Capture the cell that displays the provided text and extract its [X, Y] central coordinate. 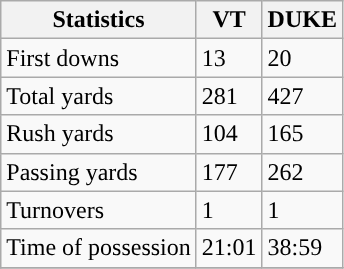
177 [229, 172]
38:59 [302, 248]
427 [302, 96]
First downs [99, 58]
Turnovers [99, 210]
Total yards [99, 96]
Rush yards [99, 134]
20 [302, 58]
Time of possession [99, 248]
DUKE [302, 20]
21:01 [229, 248]
262 [302, 172]
13 [229, 58]
104 [229, 134]
281 [229, 96]
165 [302, 134]
Passing yards [99, 172]
VT [229, 20]
Statistics [99, 20]
